Capture the cell that displays the provided text and extract its (X, Y) central coordinate. 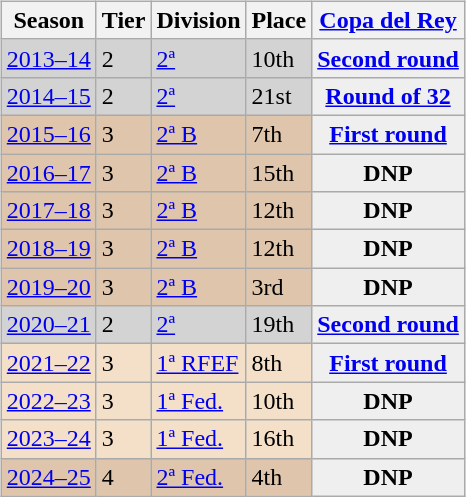
1ª RFEF (198, 363)
4 (124, 477)
19th (279, 325)
2016–17 (48, 173)
2ª Fed. (198, 477)
21st (279, 96)
Season (48, 20)
2013–14 (48, 58)
8th (279, 363)
16th (279, 439)
2022–23 (48, 401)
2014–15 (48, 96)
7th (279, 134)
2015–16 (48, 134)
Copa del Rey (388, 20)
Round of 32 (388, 96)
15th (279, 173)
2023–24 (48, 439)
2021–22 (48, 363)
2018–19 (48, 249)
Division (198, 20)
4th (279, 477)
3rd (279, 287)
Tier (124, 20)
2024–25 (48, 477)
2017–18 (48, 211)
Place (279, 20)
2020–21 (48, 325)
2019–20 (48, 287)
